Search for the cell housing the specified text and yield its [x, y] center coordinate. 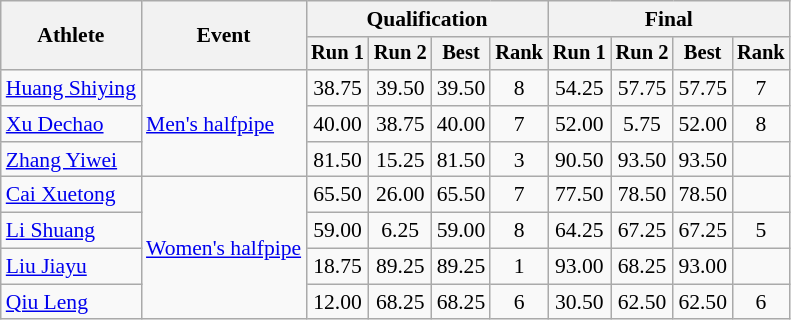
Cai Xuetong [71, 195]
3 [519, 160]
6.25 [400, 231]
Men's halfpipe [224, 124]
77.50 [580, 195]
26.00 [400, 195]
Qiu Leng [71, 302]
Xu Dechao [71, 124]
90.50 [580, 160]
Liu Jiayu [71, 267]
Women's halfpipe [224, 248]
Zhang Yiwei [71, 160]
54.25 [580, 88]
30.50 [580, 302]
5.75 [642, 124]
1 [519, 267]
Huang Shiying [71, 88]
5 [761, 231]
64.25 [580, 231]
Final [669, 19]
12.00 [338, 302]
18.75 [338, 267]
Li Shuang [71, 231]
Event [224, 36]
Athlete [71, 36]
15.25 [400, 160]
Qualification [427, 19]
